Pinpoint the cell where the given text exists, returning its (X, Y) midpoint coordinate. 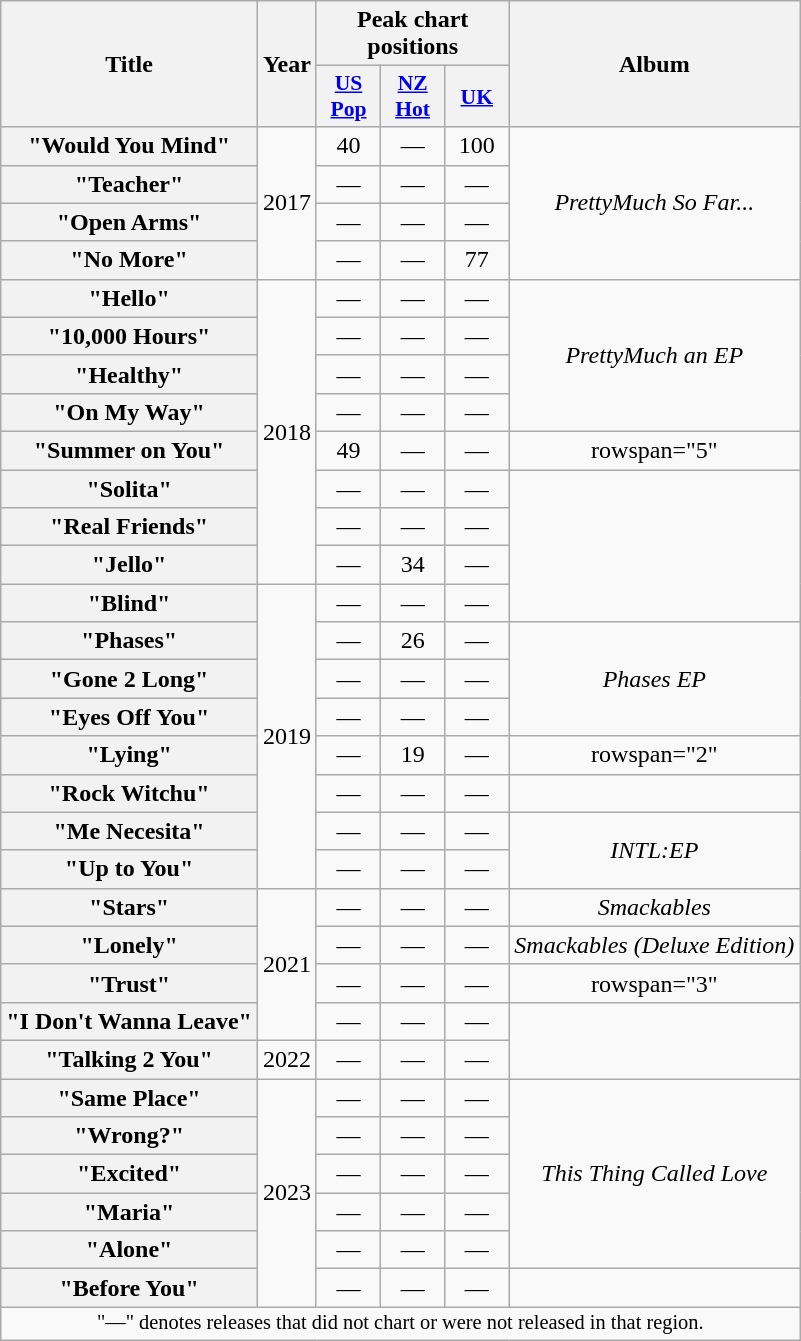
"Lying" (130, 755)
49 (348, 450)
"Gone 2 Long" (130, 679)
"Lonely" (130, 945)
This Thing Called Love (654, 1173)
"Rock Witchu" (130, 793)
"Me Necesita" (130, 831)
100 (477, 146)
rowspan="3" (654, 983)
Peak chart positions (412, 34)
UK (477, 96)
"Blind" (130, 603)
"Alone" (130, 1250)
"Open Arms" (130, 222)
19 (413, 755)
2018 (286, 431)
"Up to You" (130, 869)
rowspan="5" (654, 450)
Phases EP (654, 679)
2021 (286, 964)
"Phases" (130, 641)
"Wrong?" (130, 1136)
INTL:EP (654, 850)
"Would You Mind" (130, 146)
"10,000 Hours" (130, 336)
US Pop (348, 96)
PrettyMuch So Far... (654, 203)
"Maria" (130, 1212)
"Jello" (130, 565)
34 (413, 565)
rowspan="2" (654, 755)
"Same Place" (130, 1097)
2023 (286, 1192)
"Talking 2 You" (130, 1059)
Album (654, 64)
"Excited" (130, 1174)
Title (130, 64)
77 (477, 260)
"Solita" (130, 489)
Smackables (Deluxe Edition) (654, 945)
NZHot (413, 96)
"Eyes Off You" (130, 717)
2019 (286, 736)
"On My Way" (130, 412)
Smackables (654, 907)
"Trust" (130, 983)
"Healthy" (130, 374)
"Summer on You" (130, 450)
"Real Friends" (130, 527)
40 (348, 146)
"I Don't Wanna Leave" (130, 1021)
"No More" (130, 260)
"—" denotes releases that did not chart or were not released in that region. (400, 1324)
26 (413, 641)
2017 (286, 203)
Year (286, 64)
PrettyMuch an EP (654, 355)
"Hello" (130, 298)
"Stars" (130, 907)
2022 (286, 1059)
"Teacher" (130, 184)
"Before You" (130, 1288)
